Identify which cell holds the provided text, then report its (X, Y) central coordinate. 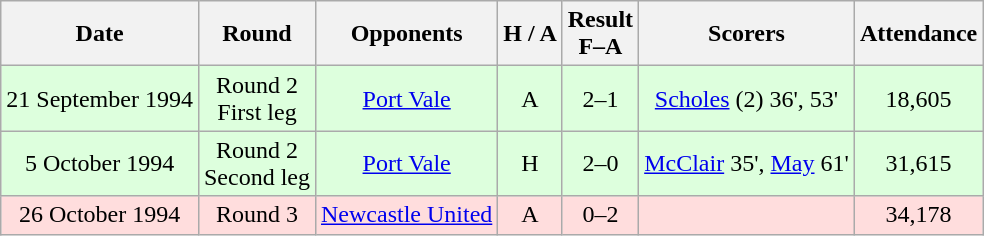
31,615 (918, 164)
0–2 (600, 215)
21 September 1994 (100, 98)
Round 2Second leg (256, 164)
H / A (530, 34)
26 October 1994 (100, 215)
Attendance (918, 34)
Round (256, 34)
Scholes (2) 36', 53' (747, 98)
Date (100, 34)
5 October 1994 (100, 164)
Newcastle United (406, 215)
2–0 (600, 164)
H (530, 164)
Opponents (406, 34)
34,178 (918, 215)
2–1 (600, 98)
Scorers (747, 34)
ResultF–A (600, 34)
18,605 (918, 98)
Round 3 (256, 215)
Round 2First leg (256, 98)
McClair 35', May 61' (747, 164)
